Locate the cell with the specified text and output its [x, y] center coordinate. 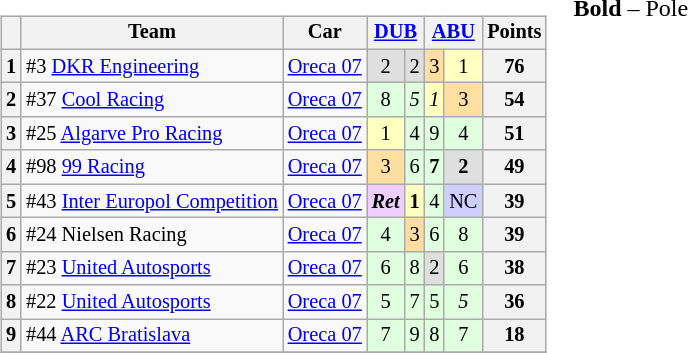
18 [514, 336]
#37 Cool Racing [152, 100]
38 [514, 268]
ABU [453, 33]
Ret [386, 201]
#43 Inter Europol Competition [152, 201]
Points [514, 33]
NC [463, 201]
51 [514, 134]
#3 DKR Engineering [152, 66]
Team [152, 33]
#24 Nielsen Racing [152, 235]
49 [514, 167]
#25 Algarve Pro Racing [152, 134]
36 [514, 302]
#98 99 Racing [152, 167]
76 [514, 66]
DUB [396, 33]
54 [514, 100]
#23 United Autosports [152, 268]
#44 ARC Bratislava [152, 336]
Car [325, 33]
#22 United Autosports [152, 302]
